Find where the given text appears and provide that cell's center as (x, y) coordinate. 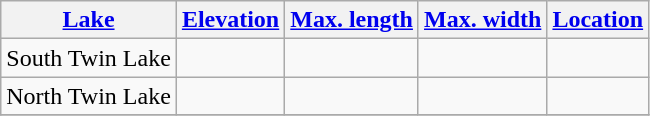
Max. width (482, 20)
North Twin Lake (89, 96)
Lake (89, 20)
Location (598, 20)
Max. length (352, 20)
South Twin Lake (89, 58)
Elevation (230, 20)
